From the cell containing the given text, extract its center point as [X, Y] coordinate. 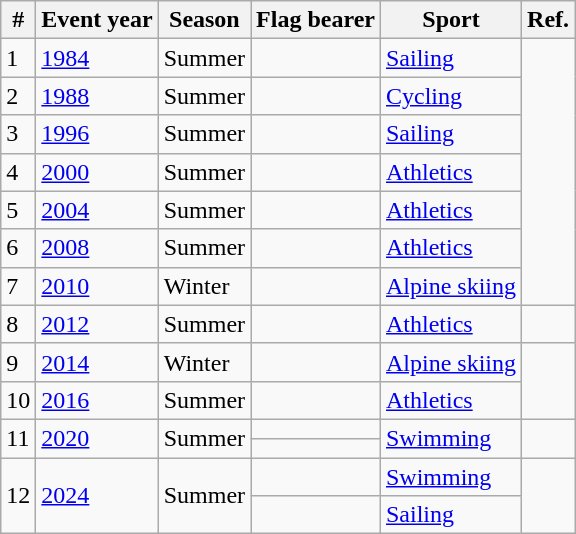
9 [18, 362]
Flag bearer [316, 20]
2020 [97, 438]
Sport [450, 20]
1996 [97, 134]
1988 [97, 96]
12 [18, 496]
5 [18, 210]
7 [18, 286]
11 [18, 438]
2004 [97, 210]
Ref. [548, 20]
# [18, 20]
4 [18, 172]
2008 [97, 248]
8 [18, 324]
Event year [97, 20]
2014 [97, 362]
1984 [97, 58]
1 [18, 58]
2016 [97, 400]
2024 [97, 496]
Cycling [450, 96]
3 [18, 134]
10 [18, 400]
2010 [97, 286]
Season [204, 20]
2 [18, 96]
2000 [97, 172]
2012 [97, 324]
6 [18, 248]
